From the cell containing the given text, extract its center point as (x, y) coordinate. 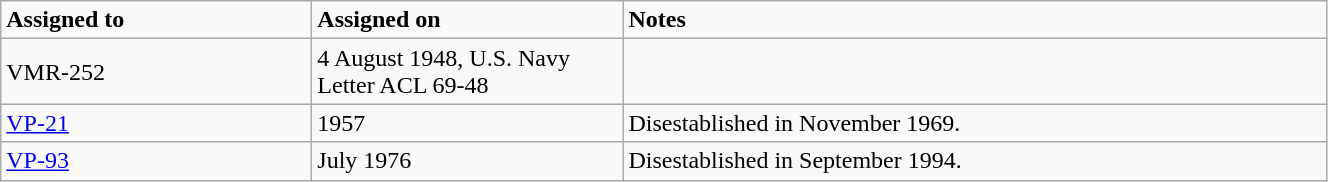
Disestablished in November 1969. (975, 123)
July 1976 (468, 161)
1957 (468, 123)
Assigned to (156, 20)
Notes (975, 20)
Disestablished in September 1994. (975, 161)
4 August 1948, U.S. Navy Letter ACL 69-48 (468, 72)
VP-93 (156, 161)
Assigned on (468, 20)
VMR-252 (156, 72)
VP-21 (156, 123)
